Identify which cell holds the provided text, then report its (X, Y) central coordinate. 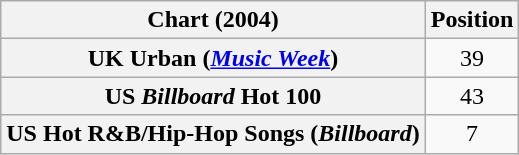
US Hot R&B/Hip-Hop Songs (Billboard) (213, 134)
US Billboard Hot 100 (213, 96)
UK Urban (Music Week) (213, 58)
39 (472, 58)
7 (472, 134)
Position (472, 20)
43 (472, 96)
Chart (2004) (213, 20)
